Determine the [X, Y] coordinate at the center of the cell enclosing the given text.  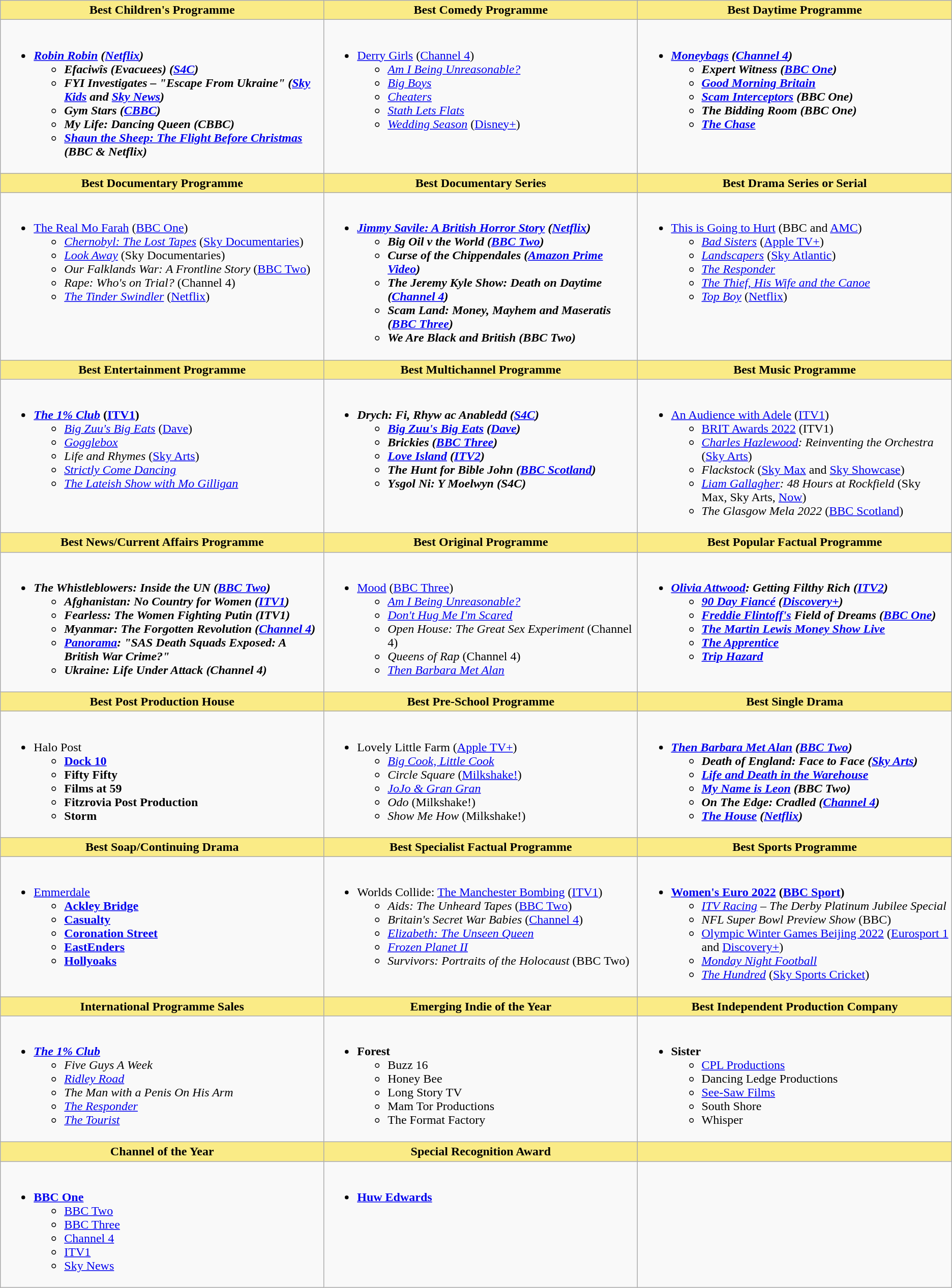
EmmerdaleAckley BridgeCasualtyCoronation StreetEastEndersHollyoaks [162, 926]
Best Popular Factual Programme [794, 542]
ForestBuzz 16Honey BeeLong Story TVMam Tor ProductionsThe Format Factory [481, 1079]
Best Soap/Continuing Drama [162, 847]
Best Music Programme [794, 370]
SisterCPL ProductionsDancing Ledge ProductionsSee-Saw FilmsSouth ShoreWhisper [794, 1079]
Best Documentary Programme [162, 183]
International Programme Sales [162, 1006]
Halo PostDock 10Fifty FiftyFilms at 59Fitzrovia Post ProductionStorm [162, 774]
Best Pre-School Programme [481, 701]
Best Original Programme [481, 542]
Best Independent Production Company [794, 1006]
Best Drama Series or Serial [794, 183]
Best Sports Programme [794, 847]
This is Going to Hurt (BBC and AMC)Bad Sisters (Apple TV+)Landscapers (Sky Atlantic)The ResponderThe Thief, His Wife and the CanoeTop Boy (Netflix) [794, 277]
Lovely Little Farm (Apple TV+)Big Cook, Little CookCircle Square (Milkshake!)JoJo & Gran GranOdo (Milkshake!)Show Me How (Milkshake!) [481, 774]
The 1% Club (ITV1)Big Zuu's Big Eats (Dave)GoggleboxLife and Rhymes (Sky Arts)Strictly Come DancingThe Lateish Show with Mo Gilligan [162, 456]
Best Multichannel Programme [481, 370]
Special Recognition Award [481, 1152]
Best Entertainment Programme [162, 370]
BBC OneBBC TwoBBC ThreeChannel 4ITV1Sky News [162, 1224]
Derry Girls (Channel 4)Am I Being Unreasonable?Big BoysCheatersStath Lets FlatsWedding Season (Disney+) [481, 97]
Best News/Current Affairs Programme [162, 542]
Best Children's Programme [162, 10]
Best Specialist Factual Programme [481, 847]
Best Post Production House [162, 701]
Best Single Drama [794, 701]
Best Daytime Programme [794, 10]
Emerging Indie of the Year [481, 1006]
Huw Edwards [481, 1224]
The 1% ClubFive Guys A WeekRidley RoadThe Man with a Penis On His ArmThe ResponderThe Tourist [162, 1079]
Best Comedy Programme [481, 10]
Moneybags (Channel 4)Expert Witness (BBC One)Good Morning BritainScam Interceptors (BBC One)The Bidding Room (BBC One)The Chase [794, 97]
Channel of the Year [162, 1152]
Best Documentary Series [481, 183]
